Find where the given text appears and provide that cell's center as [x, y] coordinate. 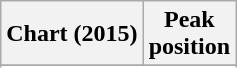
Chart (2015) [72, 34]
Peakposition [189, 34]
